Return [x, y] of the center of cell containing provided text 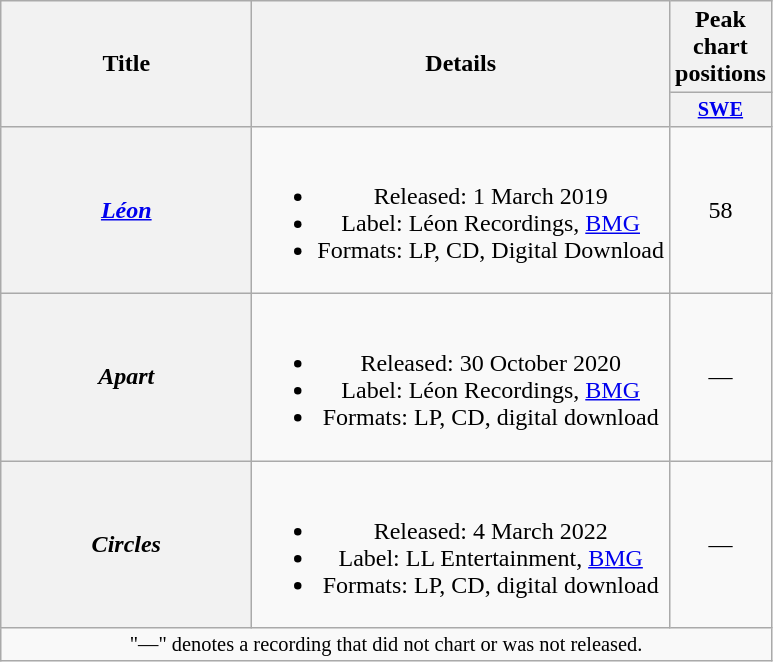
Title [126, 64]
Details [461, 64]
Released: 1 March 2019Label: Léon Recordings, BMGFormats: LP, CD, Digital Download [461, 210]
Apart [126, 378]
Released: 30 October 2020Label: Léon Recordings, BMGFormats: LP, CD, digital download [461, 378]
Léon [126, 210]
"—" denotes a recording that did not chart or was not released. [386, 645]
58 [721, 210]
Released: 4 March 2022Label: LL Entertainment, BMGFormats: LP, CD, digital download [461, 544]
Peak chart positions [721, 47]
Circles [126, 544]
SWE [721, 110]
